For the text-containing cell, return its midpoint in (X, Y) coordinate format. 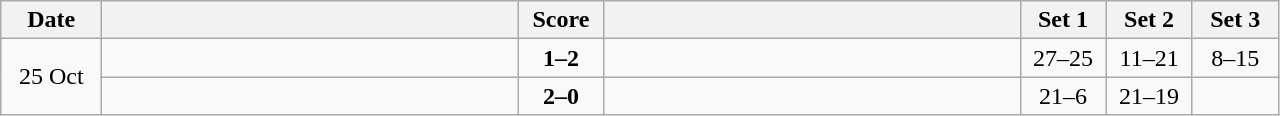
Score (561, 20)
Set 2 (1149, 20)
11–21 (1149, 58)
21–6 (1063, 96)
21–19 (1149, 96)
2–0 (561, 96)
27–25 (1063, 58)
1–2 (561, 58)
Date (52, 20)
Set 1 (1063, 20)
Set 3 (1235, 20)
8–15 (1235, 58)
25 Oct (52, 77)
